Pinpoint the cell where the given text exists, returning its [x, y] midpoint coordinate. 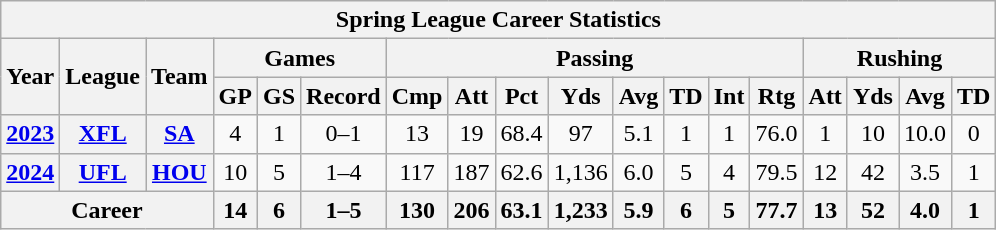
0 [974, 134]
Spring League Career Statistics [498, 20]
Record [344, 96]
Passing [594, 58]
206 [472, 210]
14 [235, 210]
19 [472, 134]
Int [729, 96]
XFL [103, 134]
42 [872, 172]
63.1 [522, 210]
79.5 [776, 172]
10.0 [924, 134]
97 [580, 134]
Career [107, 210]
Pct [522, 96]
68.4 [522, 134]
Cmp [417, 96]
1,136 [580, 172]
6.0 [638, 172]
Rushing [900, 58]
187 [472, 172]
62.6 [522, 172]
GS [278, 96]
76.0 [776, 134]
117 [417, 172]
12 [825, 172]
1–4 [344, 172]
3.5 [924, 172]
Games [300, 58]
SA [180, 134]
Team [180, 77]
1,233 [580, 210]
1–5 [344, 210]
5.9 [638, 210]
4.0 [924, 210]
League [103, 77]
5.1 [638, 134]
130 [417, 210]
2023 [30, 134]
52 [872, 210]
77.7 [776, 210]
0–1 [344, 134]
Year [30, 77]
Rtg [776, 96]
2024 [30, 172]
HOU [180, 172]
GP [235, 96]
UFL [103, 172]
